Identify which cell holds the provided text, then report its [x, y] central coordinate. 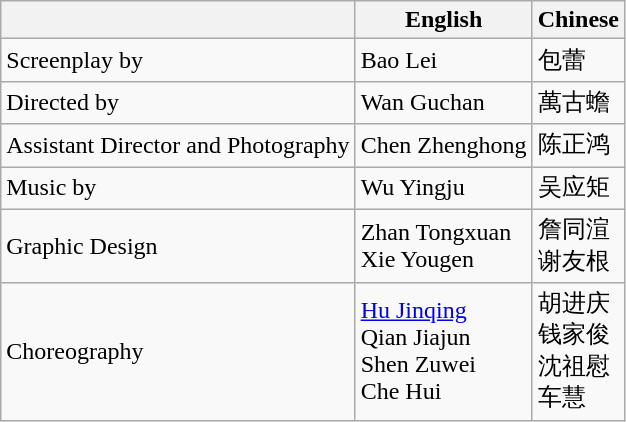
吴应矩 [578, 188]
Graphic Design [178, 246]
English [444, 20]
Zhan TongxuanXie Yougen [444, 246]
Assistant Director and Photography [178, 146]
Chinese [578, 20]
Directed by [178, 102]
Choreography [178, 352]
Bao Lei [444, 60]
包蕾 [578, 60]
胡进庆钱家俊沈祖慰车慧 [578, 352]
Wan Guchan [444, 102]
Music by [178, 188]
Chen Zhenghong [444, 146]
Hu JinqingQian JiajunShen ZuweiChe Hui [444, 352]
陈正鸿 [578, 146]
Wu Yingju [444, 188]
萬古蟾 [578, 102]
Screenplay by [178, 60]
詹同渲谢友根 [578, 246]
